Find where the given text appears and provide that cell's center as [X, Y] coordinate. 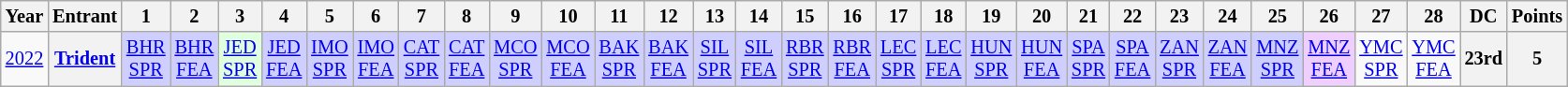
23rd [1484, 59]
Trident [84, 59]
26 [1328, 16]
7 [422, 16]
MCOFEA [568, 59]
RBRFEA [852, 59]
JEDSPR [240, 59]
28 [1433, 16]
CATFEA [466, 59]
ZANFEA [1228, 59]
16 [852, 16]
13 [715, 16]
10 [568, 16]
17 [898, 16]
MNZFEA [1328, 59]
24 [1228, 16]
6 [377, 16]
SILFEA [759, 59]
BAKSPR [620, 59]
CATSPR [422, 59]
DC [1484, 16]
12 [669, 16]
YMCFEA [1433, 59]
SILSPR [715, 59]
MNZSPR [1278, 59]
18 [943, 16]
21 [1088, 16]
25 [1278, 16]
HUNSPR [991, 59]
22 [1132, 16]
YMCSPR [1381, 59]
27 [1381, 16]
SPASPR [1088, 59]
2 [195, 16]
9 [515, 16]
Year [24, 16]
LECSPR [898, 59]
2022 [24, 59]
Points [1537, 16]
JEDFEA [284, 59]
15 [805, 16]
14 [759, 16]
BHRFEA [195, 59]
1 [146, 16]
Entrant [84, 16]
19 [991, 16]
3 [240, 16]
23 [1179, 16]
8 [466, 16]
4 [284, 16]
BAKFEA [669, 59]
HUNFEA [1042, 59]
RBRSPR [805, 59]
BHRSPR [146, 59]
IMOFEA [377, 59]
LECFEA [943, 59]
ZANSPR [1179, 59]
MCOSPR [515, 59]
20 [1042, 16]
11 [620, 16]
IMOSPR [330, 59]
SPAFEA [1132, 59]
